Capture the cell that displays the provided text and extract its (X, Y) central coordinate. 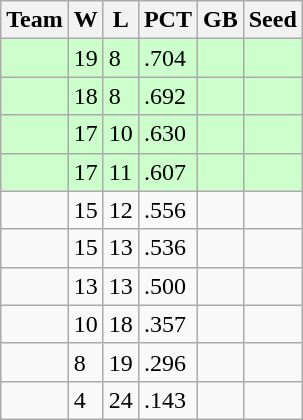
.500 (168, 286)
L (120, 20)
.692 (168, 96)
Team (35, 20)
.357 (168, 324)
.296 (168, 362)
24 (120, 400)
.630 (168, 134)
.143 (168, 400)
12 (120, 210)
.704 (168, 58)
11 (120, 172)
W (86, 20)
.536 (168, 248)
GB (220, 20)
4 (86, 400)
PCT (168, 20)
.607 (168, 172)
.556 (168, 210)
Seed (272, 20)
